Extract the (x, y) coordinate from the center of the cell holding the provided text.  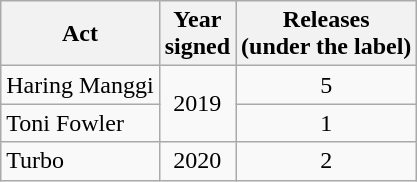
5 (326, 85)
Releases(under the label) (326, 34)
1 (326, 123)
Act (80, 34)
Turbo (80, 161)
2019 (197, 104)
Toni Fowler (80, 123)
Yearsigned (197, 34)
Haring Manggi (80, 85)
2020 (197, 161)
2 (326, 161)
